Scan for the cell matching the given text and deliver its [X, Y] coordinate at center. 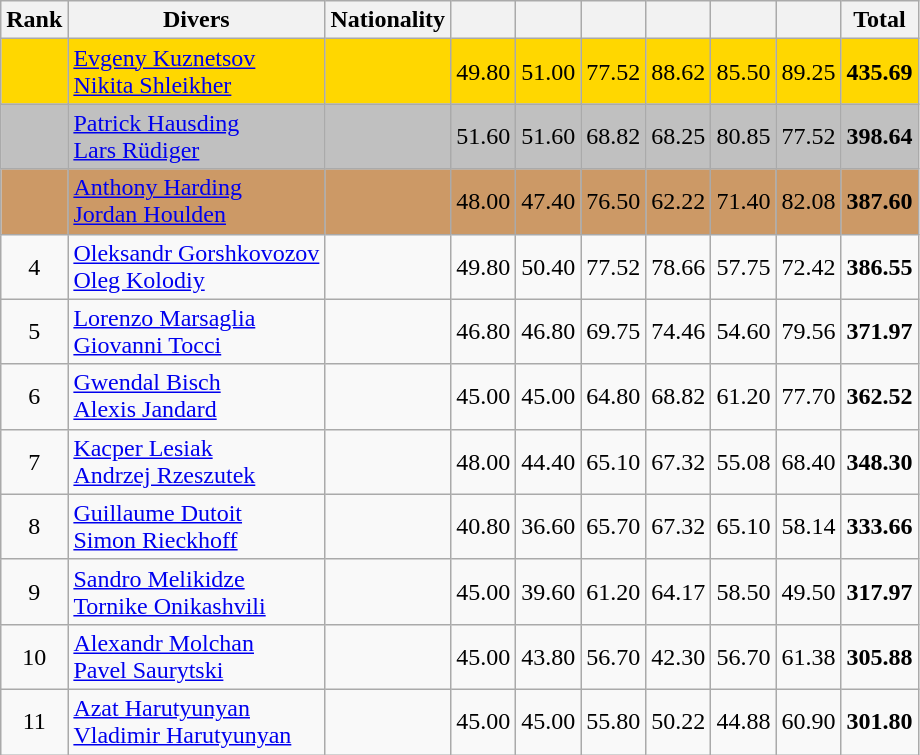
Guillaume DutoitSimon Rieckhoff [196, 526]
85.50 [744, 72]
Anthony HardingJordan Houlden [196, 202]
Sandro MelikidzeTornike Onikashvili [196, 592]
42.30 [678, 656]
58.50 [744, 592]
47.40 [548, 202]
Lorenzo MarsagliaGiovanni Tocci [196, 332]
5 [34, 332]
43.80 [548, 656]
89.25 [808, 72]
57.75 [744, 266]
Evgeny KuznetsovNikita Shleikher [196, 72]
Nationality [388, 20]
62.22 [678, 202]
54.60 [744, 332]
Divers [196, 20]
Total [880, 20]
398.64 [880, 136]
55.80 [614, 722]
82.08 [808, 202]
44.40 [548, 462]
371.97 [880, 332]
39.60 [548, 592]
10 [34, 656]
69.75 [614, 332]
50.22 [678, 722]
333.66 [880, 526]
435.69 [880, 72]
68.25 [678, 136]
386.55 [880, 266]
78.66 [678, 266]
51.00 [548, 72]
Azat HarutyunyanVladimir Harutyunyan [196, 722]
58.14 [808, 526]
4 [34, 266]
301.80 [880, 722]
65.70 [614, 526]
Gwendal BischAlexis Jandard [196, 396]
44.88 [744, 722]
80.85 [744, 136]
74.46 [678, 332]
362.52 [880, 396]
317.97 [880, 592]
6 [34, 396]
79.56 [808, 332]
72.42 [808, 266]
49.50 [808, 592]
Oleksandr GorshkovozovOleg Kolodiy [196, 266]
36.60 [548, 526]
88.62 [678, 72]
305.88 [880, 656]
11 [34, 722]
Alexandr MolchanPavel Saurytski [196, 656]
Kacper LesiakAndrzej Rzeszutek [196, 462]
61.38 [808, 656]
348.30 [880, 462]
76.50 [614, 202]
50.40 [548, 266]
64.80 [614, 396]
68.40 [808, 462]
Patrick HausdingLars Rüdiger [196, 136]
60.90 [808, 722]
55.08 [744, 462]
Rank [34, 20]
7 [34, 462]
387.60 [880, 202]
64.17 [678, 592]
8 [34, 526]
9 [34, 592]
71.40 [744, 202]
40.80 [484, 526]
77.70 [808, 396]
